Extract the [x, y] coordinate from the center of the cell holding the provided text.  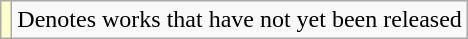
Denotes works that have not yet been released [240, 20]
